Pinpoint the cell where the given text exists, returning its (x, y) midpoint coordinate. 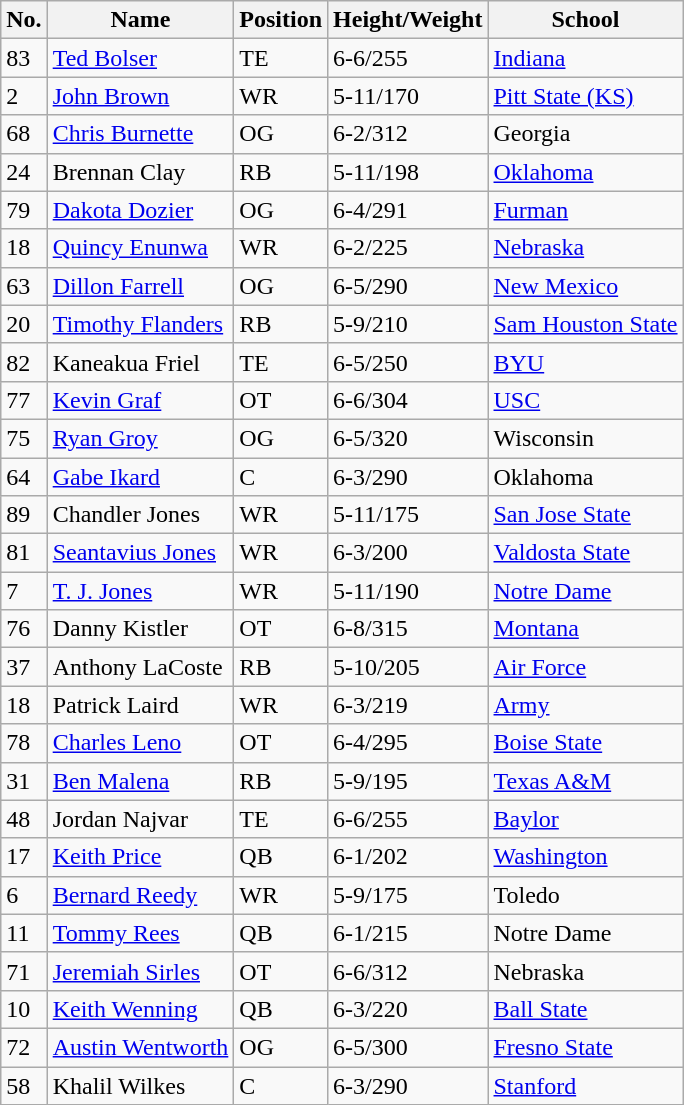
76 (24, 629)
Khalil Wilkes (140, 1085)
10 (24, 1009)
Timothy Flanders (140, 324)
Anthony LaCoste (140, 667)
20 (24, 324)
5-9/175 (408, 895)
58 (24, 1085)
Name (140, 20)
Ted Bolser (140, 58)
Gabe Ikard (140, 477)
Ben Malena (140, 781)
6-2/225 (408, 248)
New Mexico (586, 286)
5-9/195 (408, 781)
Position (281, 20)
6-8/315 (408, 629)
BYU (586, 362)
San Jose State (586, 515)
Indiana (586, 58)
6-5/320 (408, 438)
Baylor (586, 819)
5-11/198 (408, 172)
Kaneakua Friel (140, 362)
Keith Price (140, 857)
Fresno State (586, 1047)
6-4/295 (408, 743)
6-1/215 (408, 933)
24 (24, 172)
Chris Burnette (140, 134)
6-6/304 (408, 400)
Jeremiah Sirles (140, 971)
5-11/190 (408, 591)
Patrick Laird (140, 705)
6 (24, 895)
School (586, 20)
78 (24, 743)
Texas A&M (586, 781)
Stanford (586, 1085)
Wisconsin (586, 438)
Toledo (586, 895)
6-6/312 (408, 971)
John Brown (140, 96)
Dillon Farrell (140, 286)
Quincy Enunwa (140, 248)
Boise State (586, 743)
T. J. Jones (140, 591)
71 (24, 971)
5-11/175 (408, 515)
6-5/250 (408, 362)
Air Force (586, 667)
63 (24, 286)
68 (24, 134)
72 (24, 1047)
79 (24, 210)
6-2/312 (408, 134)
6-1/202 (408, 857)
48 (24, 819)
Georgia (586, 134)
Tommy Rees (140, 933)
Montana (586, 629)
64 (24, 477)
77 (24, 400)
6-3/200 (408, 553)
Danny Kistler (140, 629)
37 (24, 667)
Austin Wentworth (140, 1047)
83 (24, 58)
6-5/300 (408, 1047)
Seantavius Jones (140, 553)
Furman (586, 210)
Dakota Dozier (140, 210)
Ryan Groy (140, 438)
82 (24, 362)
2 (24, 96)
6-5/290 (408, 286)
Jordan Najvar (140, 819)
5-9/210 (408, 324)
No. (24, 20)
75 (24, 438)
Bernard Reedy (140, 895)
Height/Weight (408, 20)
6-3/220 (408, 1009)
Sam Houston State (586, 324)
Charles Leno (140, 743)
31 (24, 781)
7 (24, 591)
Valdosta State (586, 553)
81 (24, 553)
6-3/219 (408, 705)
89 (24, 515)
5-11/170 (408, 96)
Chandler Jones (140, 515)
Keith Wenning (140, 1009)
Kevin Graf (140, 400)
Army (586, 705)
Washington (586, 857)
6-4/291 (408, 210)
Ball State (586, 1009)
USC (586, 400)
Brennan Clay (140, 172)
5-10/205 (408, 667)
11 (24, 933)
Pitt State (KS) (586, 96)
17 (24, 857)
